Capture the cell that displays the provided text and extract its [x, y] central coordinate. 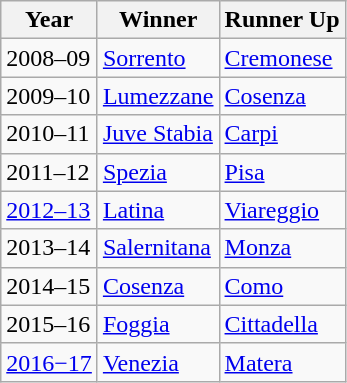
Juve Stabia [158, 134]
Viareggio [282, 210]
2010–11 [50, 134]
Lumezzane [158, 96]
Como [282, 286]
Cremonese [282, 58]
2015–16 [50, 324]
2014–15 [50, 286]
Winner [158, 20]
2009–10 [50, 96]
Matera [282, 362]
Spezia [158, 172]
Latina [158, 210]
2016−17 [50, 362]
2012–13 [50, 210]
2008–09 [50, 58]
Foggia [158, 324]
Venezia [158, 362]
Cittadella [282, 324]
Sorrento [158, 58]
2011–12 [50, 172]
Monza [282, 248]
Salernitana [158, 248]
Runner Up [282, 20]
Carpi [282, 134]
Pisa [282, 172]
Year [50, 20]
2013–14 [50, 248]
